Return [X, Y] of the center of cell containing provided text 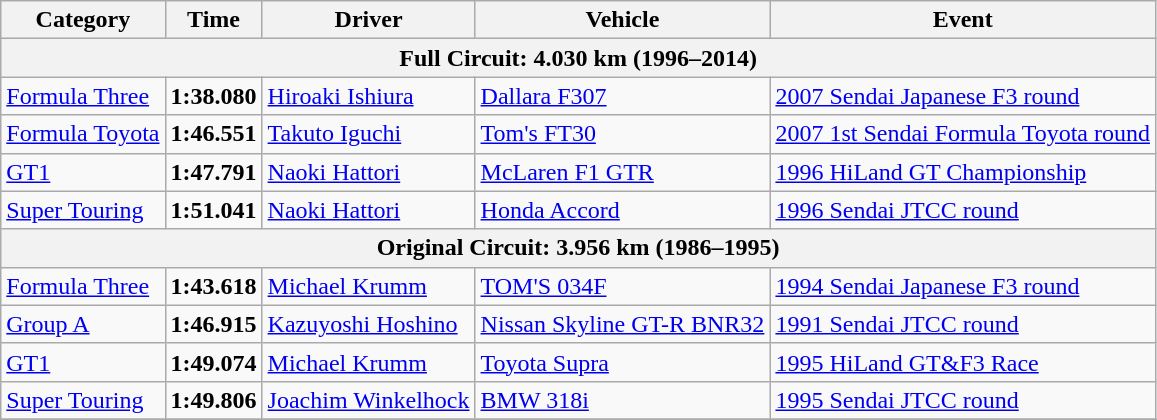
Tom's FT30 [622, 134]
Full Circuit: 4.030 km (1996–2014) [578, 58]
1994 Sendai Japanese F3 round [963, 286]
Category [83, 20]
1995 HiLand GT&F3 Race [963, 362]
Vehicle [622, 20]
Event [963, 20]
Toyota Supra [622, 362]
1:46.551 [214, 134]
2007 1st Sendai Formula Toyota round [963, 134]
1:47.791 [214, 172]
1:46.915 [214, 324]
1:38.080 [214, 96]
Driver [368, 20]
Hiroaki Ishiura [368, 96]
Joachim Winkelhock [368, 400]
1995 Sendai JTCC round [963, 400]
Original Circuit: 3.956 km (1986–1995) [578, 248]
1:49.074 [214, 362]
Nissan Skyline GT-R BNR32 [622, 324]
Dallara F307 [622, 96]
Kazuyoshi Hoshino [368, 324]
1:43.618 [214, 286]
McLaren F1 GTR [622, 172]
TOM'S 034F [622, 286]
2007 Sendai Japanese F3 round [963, 96]
BMW 318i [622, 400]
Time [214, 20]
Takuto Iguchi [368, 134]
1:49.806 [214, 400]
1996 Sendai JTCC round [963, 210]
Formula Toyota [83, 134]
1991 Sendai JTCC round [963, 324]
Honda Accord [622, 210]
Group A [83, 324]
1996 HiLand GT Championship [963, 172]
1:51.041 [214, 210]
